Capture the cell that displays the provided text and extract its (x, y) central coordinate. 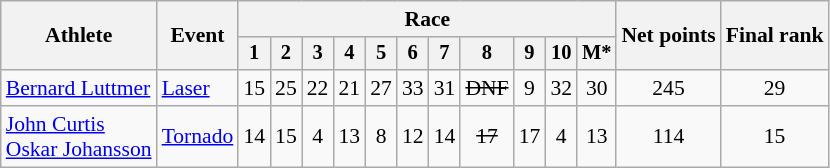
3 (318, 54)
1 (254, 54)
33 (413, 88)
5 (381, 54)
Final rank (775, 36)
12 (413, 136)
7 (445, 54)
Tornado (198, 136)
27 (381, 88)
22 (318, 88)
29 (775, 88)
M* (596, 54)
32 (561, 88)
Bernard Luttmer (79, 88)
Laser (198, 88)
Race (427, 19)
Athlete (79, 36)
114 (668, 136)
10 (561, 54)
2 (286, 54)
245 (668, 88)
John CurtisOskar Johansson (79, 136)
Net points (668, 36)
6 (413, 54)
31 (445, 88)
Event (198, 36)
DNF (486, 88)
25 (286, 88)
21 (349, 88)
30 (596, 88)
